Return the (x, y) coordinate for the center point of the cell that contains the specified text.  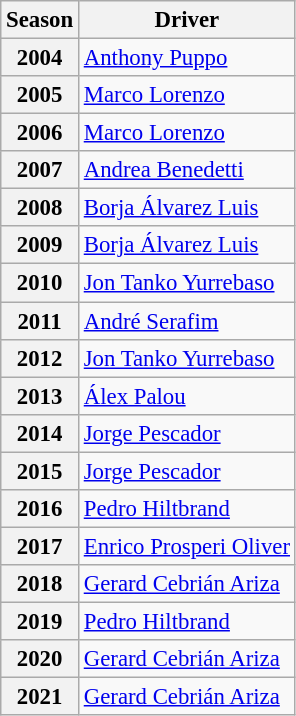
2016 (40, 509)
2018 (40, 584)
2011 (40, 321)
2013 (40, 396)
André Serafim (186, 321)
2014 (40, 433)
2015 (40, 471)
2012 (40, 358)
Andrea Benedetti (186, 170)
2017 (40, 546)
2007 (40, 170)
2004 (40, 58)
2008 (40, 208)
2010 (40, 283)
2019 (40, 621)
Enrico Prosperi Oliver (186, 546)
2005 (40, 95)
Anthony Puppo (186, 58)
2006 (40, 133)
Season (40, 20)
2021 (40, 697)
Driver (186, 20)
2009 (40, 245)
Álex Palou (186, 396)
2020 (40, 659)
